For the text-containing cell, return its midpoint in (X, Y) coordinate format. 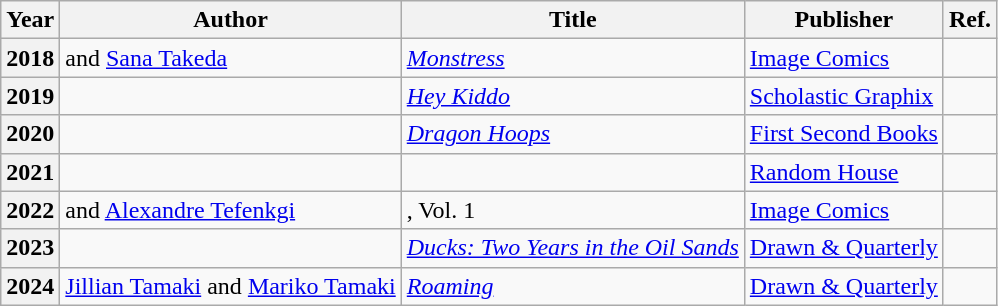
2022 (30, 210)
Year (30, 20)
Ref. (970, 20)
2019 (30, 96)
Author (230, 20)
2018 (30, 58)
2024 (30, 286)
Jillian Tamaki and Mariko Tamaki (230, 286)
Title (572, 20)
, Vol. 1 (572, 210)
2023 (30, 248)
Publisher (844, 20)
and Alexandre Tefenkgi (230, 210)
2020 (30, 134)
Monstress (572, 58)
First Second Books (844, 134)
Hey Kiddo (572, 96)
Dragon Hoops (572, 134)
Scholastic Graphix (844, 96)
Ducks: Two Years in the Oil Sands (572, 248)
Random House (844, 172)
Roaming (572, 286)
2021 (30, 172)
and Sana Takeda (230, 58)
